Find where the given text appears and provide that cell's center as (X, Y) coordinate. 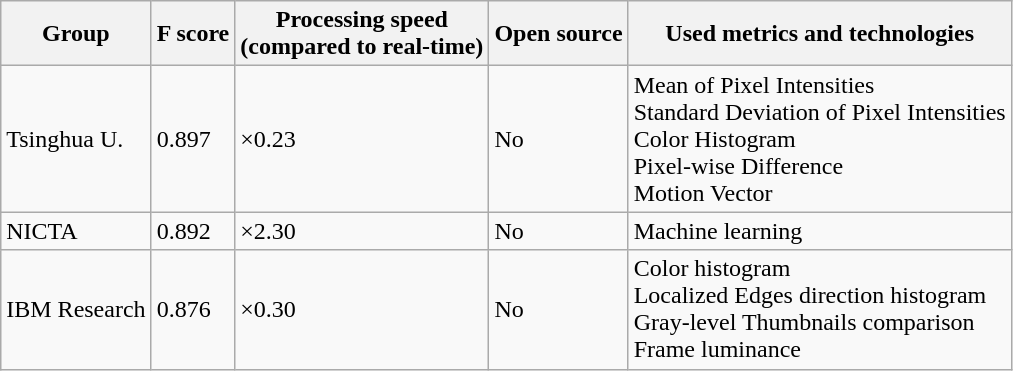
×0.30 (362, 310)
0.892 (193, 231)
NICTA (76, 231)
Group (76, 34)
Used metrics and technologies (820, 34)
Mean of Pixel IntensitiesStandard Deviation of Pixel IntensitiesColor HistogramPixel-wise DifferenceMotion Vector (820, 139)
×2.30 (362, 231)
IBM Research (76, 310)
Open source (558, 34)
×0.23 (362, 139)
Color histogramLocalized Edges direction histogramGray-level Thumbnails comparisonFrame luminance (820, 310)
Processing speed(compared to real-time) (362, 34)
0.897 (193, 139)
0.876 (193, 310)
F score (193, 34)
Tsinghua U. (76, 139)
Machine learning (820, 231)
